Scan for the cell matching the given text and deliver its [x, y] coordinate at center. 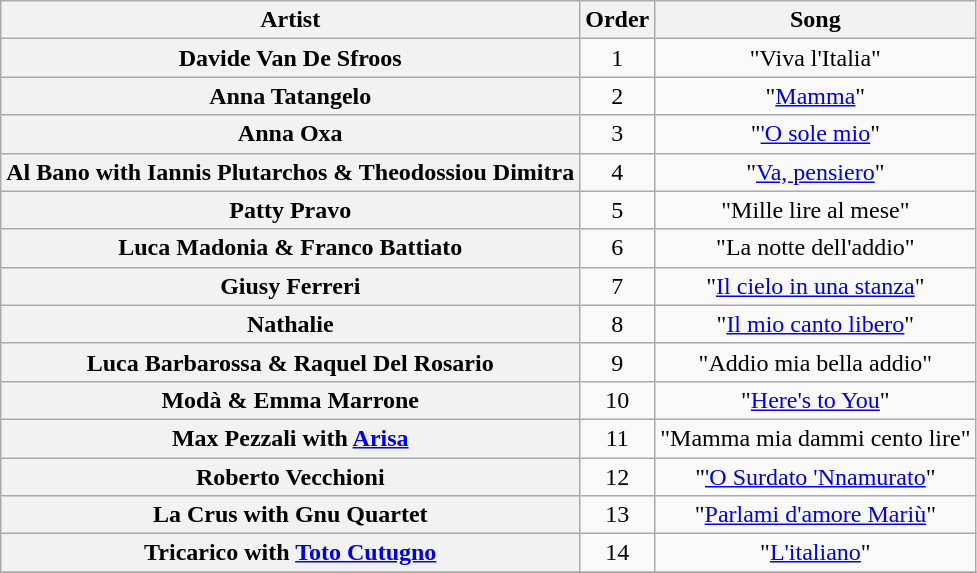
"Il cielo in una stanza" [816, 286]
14 [618, 553]
"'O sole mio" [816, 134]
6 [618, 248]
La Crus with Gnu Quartet [290, 515]
"Parlami d'amore Mariù" [816, 515]
8 [618, 324]
"Mamma" [816, 96]
2 [618, 96]
4 [618, 172]
"Here's to You" [816, 400]
Song [816, 20]
9 [618, 362]
10 [618, 400]
Artist [290, 20]
"Mille lire al mese" [816, 210]
"Va, pensiero" [816, 172]
"La notte dell'addio" [816, 248]
11 [618, 438]
"Mamma mia dammi cento lire" [816, 438]
Luca Barbarossa & Raquel Del Rosario [290, 362]
13 [618, 515]
"L'italiano" [816, 553]
Max Pezzali with Arisa [290, 438]
Giusy Ferreri [290, 286]
"Il mio canto libero" [816, 324]
Anna Tatangelo [290, 96]
Luca Madonia & Franco Battiato [290, 248]
Modà & Emma Marrone [290, 400]
Al Bano with Iannis Plutarchos & Theodossiou Dimitra [290, 172]
"Addio mia bella addio" [816, 362]
Tricarico with Toto Cutugno [290, 553]
3 [618, 134]
Nathalie [290, 324]
5 [618, 210]
"'O Surdato 'Nnamurato" [816, 477]
Patty Pravo [290, 210]
Davide Van De Sfroos [290, 58]
1 [618, 58]
12 [618, 477]
7 [618, 286]
Anna Oxa [290, 134]
Roberto Vecchioni [290, 477]
Order [618, 20]
"Viva l'Italia" [816, 58]
